Scan for the cell matching the given text and deliver its (x, y) coordinate at center. 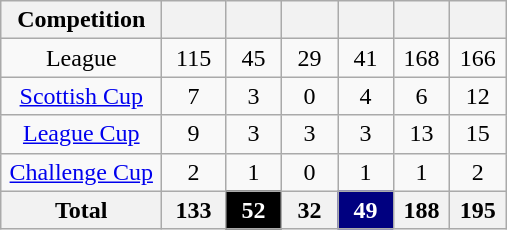
12 (478, 96)
49 (366, 210)
Challenge Cup (82, 172)
188 (422, 210)
Scottish Cup (82, 96)
League (82, 58)
166 (478, 58)
15 (478, 134)
9 (194, 134)
133 (194, 210)
45 (253, 58)
13 (422, 134)
7 (194, 96)
League Cup (82, 134)
6 (422, 96)
195 (478, 210)
115 (194, 58)
4 (366, 96)
168 (422, 58)
52 (253, 210)
41 (366, 58)
Competition (82, 20)
29 (309, 58)
Total (82, 210)
32 (309, 210)
